Scan for the cell matching the given text and deliver its (x, y) coordinate at center. 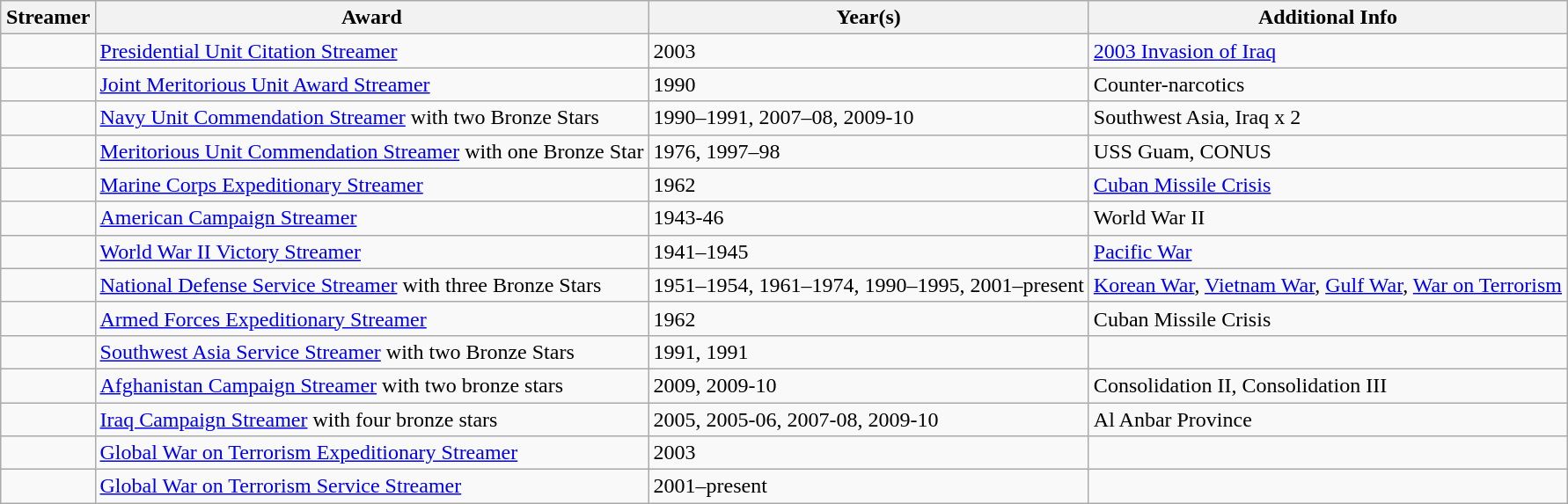
2009, 2009-10 (868, 385)
Counter-narcotics (1327, 84)
Streamer (48, 18)
1941–1945 (868, 252)
Korean War, Vietnam War, Gulf War, War on Terrorism (1327, 285)
Meritorious Unit Commendation Streamer with one Bronze Star (371, 151)
Armed Forces Expeditionary Streamer (371, 318)
World War II Victory Streamer (371, 252)
2005, 2005-06, 2007-08, 2009-10 (868, 420)
Presidential Unit Citation Streamer (371, 51)
Consolidation II, Consolidation III (1327, 385)
2001–present (868, 486)
World War II (1327, 218)
Global War on Terrorism Expeditionary Streamer (371, 453)
Southwest Asia, Iraq x 2 (1327, 118)
Additional Info (1327, 18)
USS Guam, CONUS (1327, 151)
Afghanistan Campaign Streamer with two bronze stars (371, 385)
1943-46 (868, 218)
1976, 1997–98 (868, 151)
1990 (868, 84)
Award (371, 18)
National Defense Service Streamer with three Bronze Stars (371, 285)
2003 Invasion of Iraq (1327, 51)
Global War on Terrorism Service Streamer (371, 486)
Pacific War (1327, 252)
1951–1954, 1961–1974, 1990–1995, 2001–present (868, 285)
Marine Corps Expeditionary Streamer (371, 185)
Navy Unit Commendation Streamer with two Bronze Stars (371, 118)
Al Anbar Province (1327, 420)
1991, 1991 (868, 352)
American Campaign Streamer (371, 218)
1990–1991, 2007–08, 2009-10 (868, 118)
Iraq Campaign Streamer with four bronze stars (371, 420)
Southwest Asia Service Streamer with two Bronze Stars (371, 352)
Joint Meritorious Unit Award Streamer (371, 84)
Year(s) (868, 18)
